Search for the cell housing the specified text and yield its (X, Y) center coordinate. 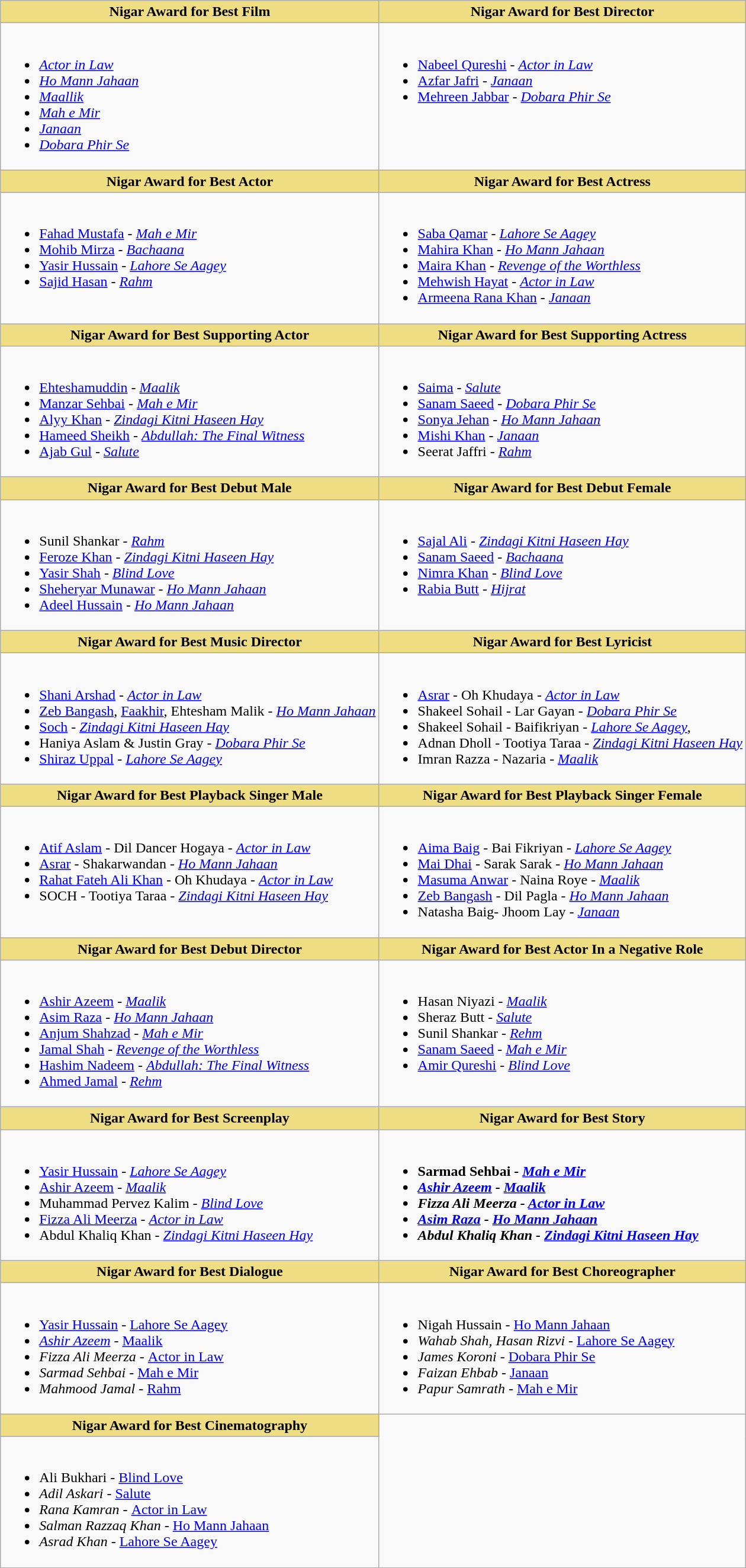
Ehteshamuddin - MaalikManzar Sehbai - Mah e MirAlyy Khan - Zindagi Kitni Haseen HayHameed Sheikh - Abdullah: The Final WitnessAjab Gul - Salute (189, 411)
Nigar Award for Best Cinematography (189, 1425)
Nigar Award for Best Choreographer (562, 1272)
Nigar Award for Best Supporting Actor (189, 335)
Nigar Award for Best Lyricist (562, 642)
Sarmad Sehbai - Mah e MirAshir Azeem - MaalikFizza Ali Meerza - Actor in LawAsim Raza - Ho Mann JahaanAbdul Khaliq Khan - Zindagi Kitni Haseen Hay (562, 1195)
Nigar Award for Best Film (189, 12)
Nigar Award for Best Actor In a Negative Role (562, 948)
Nigar Award for Best Debut Director (189, 948)
Nigar Award for Best Screenplay (189, 1118)
Sunil Shankar - RahmFeroze Khan - Zindagi Kitni Haseen HayYasir Shah - Blind LoveSheheryar Munawar - Ho Mann JahaanAdeel Hussain - Ho Mann Jahaan (189, 565)
Yasir Hussain - Lahore Se AageyAshir Azeem - MaalikFizza Ali Meerza - Actor in LawSarmad Sehbai - Mah e MirMahmood Jamal - Rahm (189, 1348)
Nigar Award for Best Director (562, 12)
Actor in LawHo Mann JahaanMaallikMah e MirJanaanDobara Phir Se (189, 97)
Saima - SaluteSanam Saeed - Dobara Phir SeSonya Jehan - Ho Mann JahaanMishi Khan - JanaanSeerat Jaffri - Rahm (562, 411)
Saba Qamar - Lahore Se AageyMahira Khan - Ho Mann JahaanMaira Khan - Revenge of the WorthlessMehwish Hayat - Actor in LawArmeena Rana Khan - Janaan (562, 258)
Nigar Award for Best Playback Singer Male (189, 795)
Nigar Award for Best Debut Female (562, 488)
Nigar Award for Best Supporting Actress (562, 335)
Ali Bukhari - Blind LoveAdil Askari - SaluteRana Kamran - Actor in LawSalman Razzaq Khan - Ho Mann JahaanAsrad Khan - Lahore Se Aagey (189, 1502)
Nigar Award for Best Actor (189, 181)
Nigah Hussain - Ho Mann JahaanWahab Shah, Hasan Rizvi - Lahore Se AageyJames Koroni - Dobara Phir SeFaizan Ehbab - JanaanPapur Samrath - Mah e Mir (562, 1348)
Sajal Ali - Zindagi Kitni Haseen HaySanam Saeed - BachaanaNimra Khan - Blind LoveRabia Butt - Hijrat (562, 565)
Nigar Award for Best Dialogue (189, 1272)
Nabeel Qureshi - Actor in LawAzfar Jafri - JanaanMehreen Jabbar - Dobara Phir Se (562, 97)
Nigar Award for Best Debut Male (189, 488)
Nigar Award for Best Music Director (189, 642)
Nigar Award for Best Playback Singer Female (562, 795)
Fahad Mustafa - Mah e MirMohib Mirza - BachaanaYasir Hussain - Lahore Se AageySajid Hasan - Rahm (189, 258)
Nigar Award for Best Story (562, 1118)
Hasan Niyazi - MaalikSheraz Butt - SaluteSunil Shankar - RehmSanam Saeed - Mah e MirAmir Qureshi - Blind Love (562, 1034)
Nigar Award for Best Actress (562, 181)
